Output the (X, Y) coordinate of the center of the cell containing the given text.  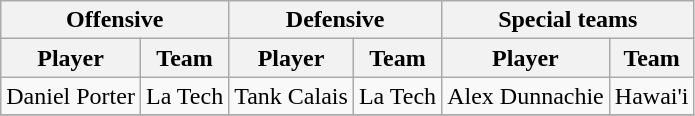
Alex Dunnachie (526, 96)
Defensive (336, 20)
Offensive (115, 20)
Hawai'i (652, 96)
Tank Calais (292, 96)
Daniel Porter (71, 96)
Special teams (568, 20)
